Output the [X, Y] coordinate of the center of the cell containing the given text.  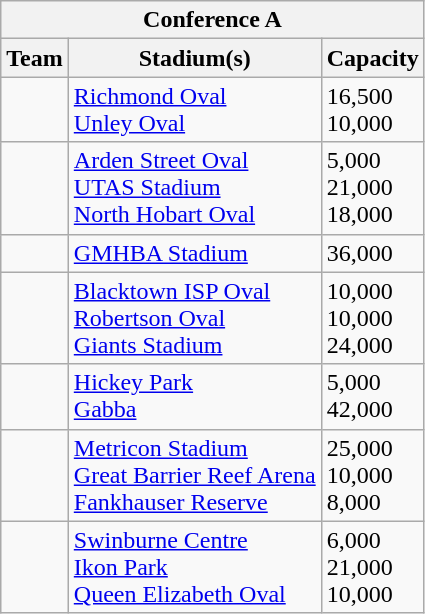
Capacity [372, 58]
Metricon StadiumGreat Barrier Reef ArenaFankhauser Reserve [194, 475]
25,00010,0008,000 [372, 475]
5,00042,000 [372, 396]
Richmond OvalUnley Oval [194, 110]
36,000 [372, 253]
Arden Street OvalUTAS StadiumNorth Hobart Oval [194, 188]
5,00021,00018,000 [372, 188]
Swinburne CentreIkon ParkQueen Elizabeth Oval [194, 567]
Stadium(s) [194, 58]
Conference A [213, 20]
GMHBA Stadium [194, 253]
10,00010,00024,000 [372, 318]
Blacktown ISP OvalRobertson OvalGiants Stadium [194, 318]
Hickey ParkGabba [194, 396]
Team [35, 58]
16,50010,000 [372, 110]
6,00021,00010,000 [372, 567]
